Capture the cell that displays the provided text and extract its (X, Y) central coordinate. 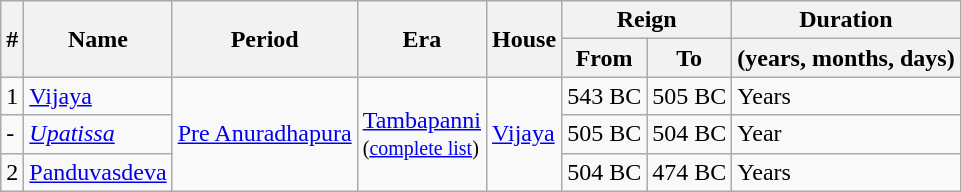
Tambapanni(complete list) (422, 134)
Period (264, 39)
1 (12, 96)
Year (846, 134)
Reign (647, 20)
Panduvasdeva (98, 172)
Duration (846, 20)
Pre Anuradhapura (264, 134)
Era (422, 39)
Upatissa (98, 134)
# (12, 39)
House (524, 39)
543 BC (604, 96)
2 (12, 172)
Name (98, 39)
(years, months, days) (846, 58)
- (12, 134)
To (690, 58)
From (604, 58)
474 BC (690, 172)
